Capture the cell that displays the provided text and extract its [X, Y] central coordinate. 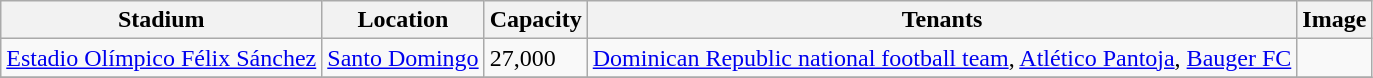
Dominican Republic national football team, Atlético Pantoja, Bauger FC [942, 58]
Estadio Olímpico Félix Sánchez [162, 58]
Stadium [162, 20]
27,000 [536, 58]
Location [403, 20]
Santo Domingo [403, 58]
Tenants [942, 20]
Capacity [536, 20]
Image [1334, 20]
